For the text-containing cell, return its midpoint in (x, y) coordinate format. 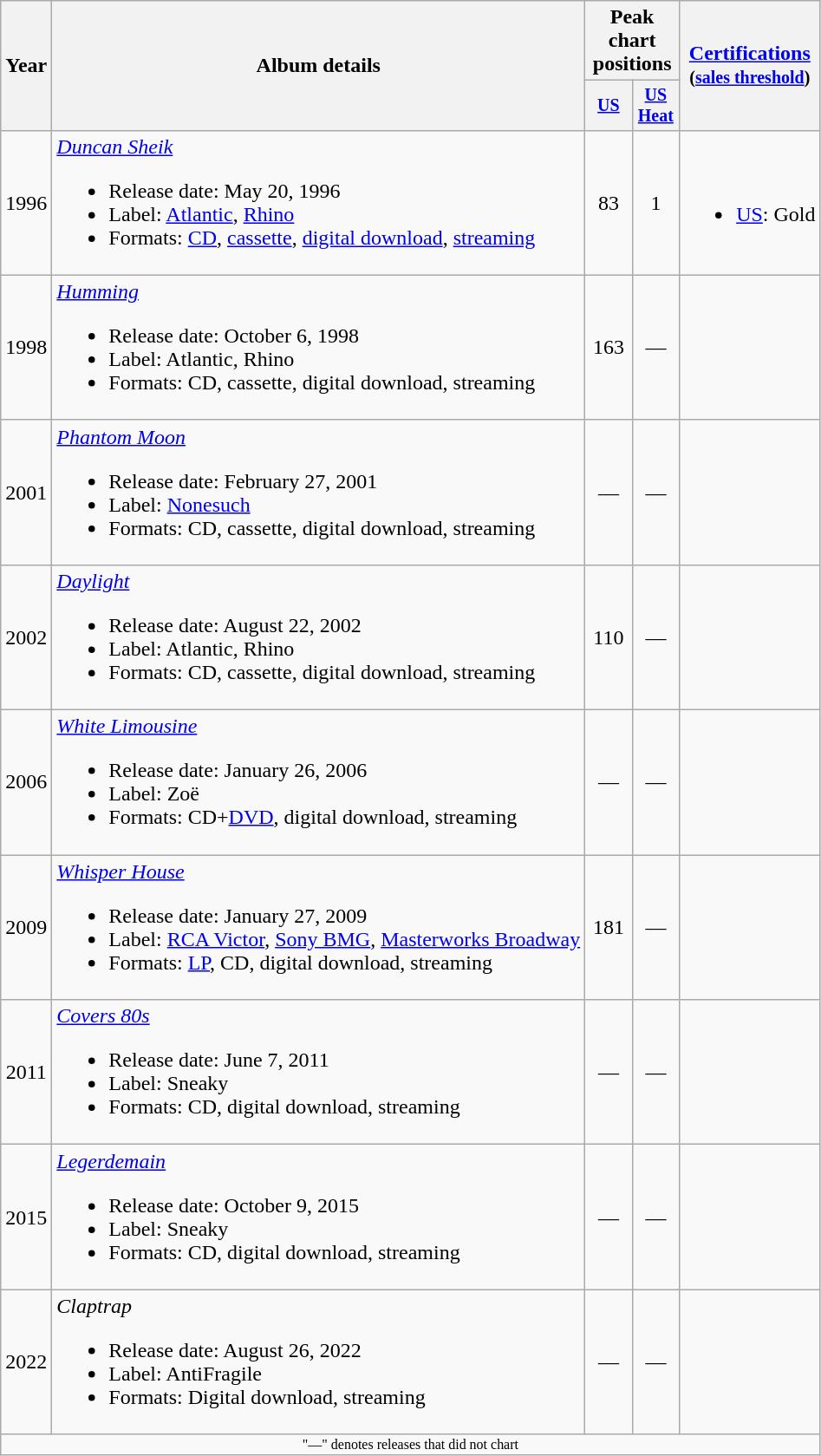
Whisper HouseRelease date: January 27, 2009Label: RCA Victor, Sony BMG, Masterworks BroadwayFormats: LP, CD, digital download, streaming (319, 928)
83 (609, 203)
Peak chart positions (633, 41)
LegerdemainRelease date: October 9, 2015Label: SneakyFormats: CD, digital download, streaming (319, 1218)
"—" denotes releases that did not chart (411, 1445)
Album details (319, 66)
2011 (26, 1072)
HummingRelease date: October 6, 1998Label: Atlantic, RhinoFormats: CD, cassette, digital download, streaming (319, 347)
US: Gold (750, 203)
1996 (26, 203)
Duncan SheikRelease date: May 20, 1996Label: Atlantic, RhinoFormats: CD, cassette, digital download, streaming (319, 203)
Certifications(sales threshold) (750, 66)
181 (609, 928)
US Heat (655, 106)
Year (26, 66)
2001 (26, 493)
1 (655, 203)
DaylightRelease date: August 22, 2002Label: Atlantic, RhinoFormats: CD, cassette, digital download, streaming (319, 637)
Covers 80sRelease date: June 7, 2011Label: SneakyFormats: CD, digital download, streaming (319, 1072)
Phantom MoonRelease date: February 27, 2001Label: NonesuchFormats: CD, cassette, digital download, streaming (319, 493)
US (609, 106)
2002 (26, 637)
2006 (26, 782)
2022 (26, 1361)
White LimousineRelease date: January 26, 2006Label: ZoëFormats: CD+DVD, digital download, streaming (319, 782)
110 (609, 637)
2009 (26, 928)
ClaptrapRelease date: August 26, 2022Label: AntiFragileFormats: Digital download, streaming (319, 1361)
1998 (26, 347)
2015 (26, 1218)
163 (609, 347)
